Find where the given text appears and provide that cell's center as [X, Y] coordinate. 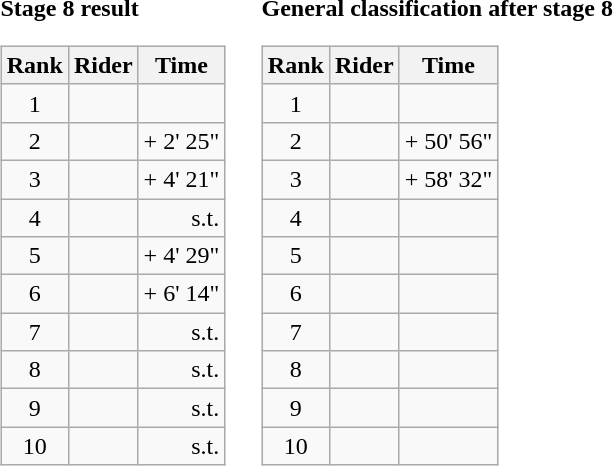
+ 58' 32" [448, 179]
+ 50' 56" [448, 141]
+ 2' 25" [182, 141]
+ 4' 21" [182, 179]
+ 6' 14" [182, 294]
+ 4' 29" [182, 256]
